Scan for the cell matching the given text and deliver its [x, y] coordinate at center. 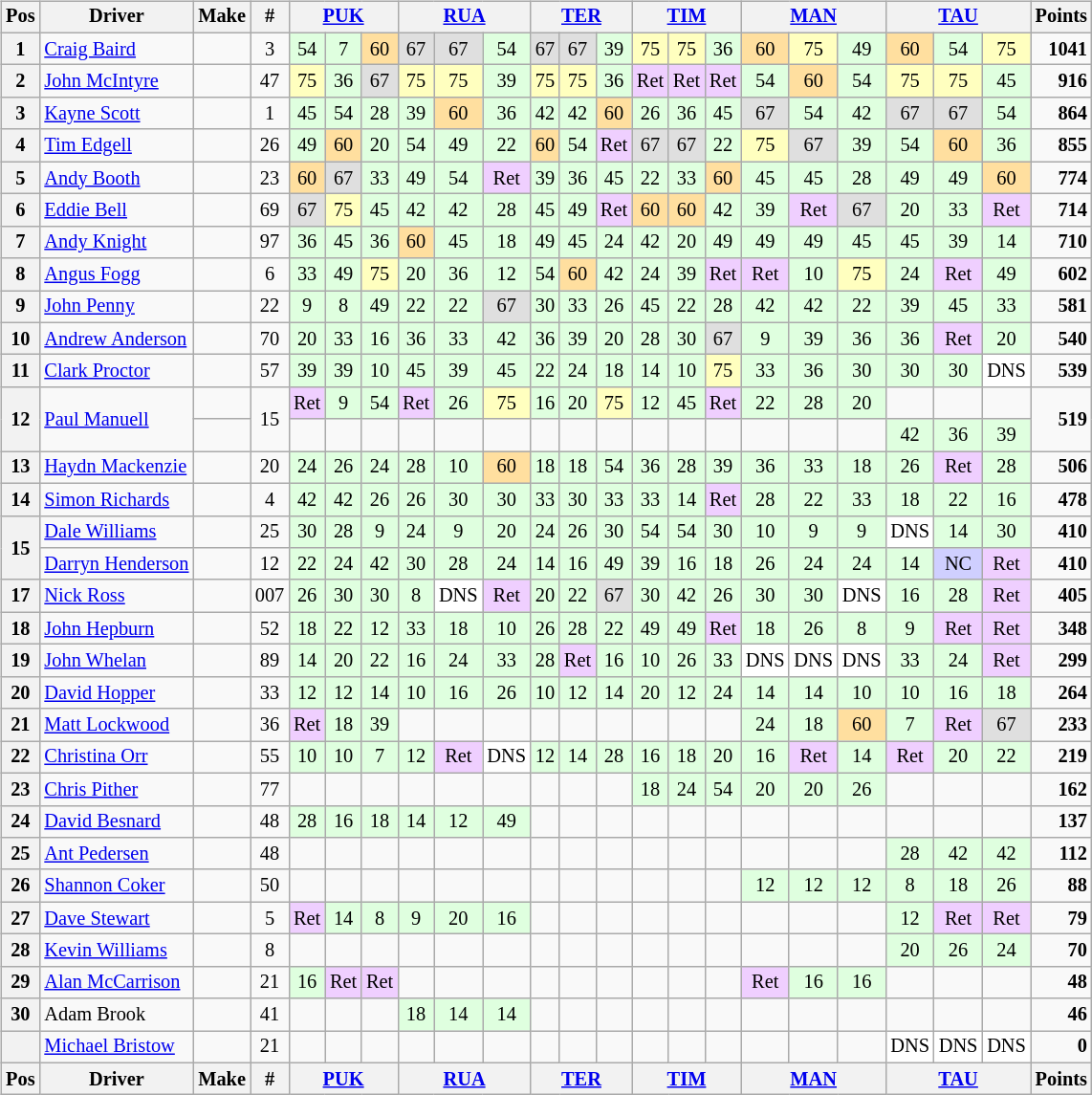
714 [1061, 210]
41 [270, 1015]
Tim Edgell [117, 145]
John McIntyre [117, 81]
348 [1061, 628]
1041 [1061, 49]
17 [20, 596]
27 [20, 918]
97 [270, 242]
2 [20, 81]
Darryn Henderson [117, 564]
57 [270, 371]
69 [270, 210]
137 [1061, 821]
581 [1061, 307]
89 [270, 661]
855 [1061, 145]
Adam Brook [117, 1015]
Clark Proctor [117, 371]
264 [1061, 692]
Simon Richards [117, 499]
Dale Williams [117, 532]
29 [20, 982]
47 [270, 81]
916 [1061, 81]
David Besnard [117, 821]
478 [1061, 499]
46 [1061, 1015]
79 [1061, 918]
77 [270, 789]
Alan McCarrison [117, 982]
Shannon Coker [117, 886]
Chris Pither [117, 789]
112 [1061, 854]
602 [1061, 274]
52 [270, 628]
David Hopper [117, 692]
John Penny [117, 307]
Haydn Mackenzie [117, 468]
11 [20, 371]
Andrew Anderson [117, 339]
506 [1061, 468]
Craig Baird [117, 49]
519 [1061, 419]
Kevin Williams [117, 951]
233 [1061, 725]
Nick Ross [117, 596]
55 [270, 757]
539 [1061, 371]
219 [1061, 757]
Matt Lockwood [117, 725]
Dave Stewart [117, 918]
540 [1061, 339]
162 [1061, 789]
0 [1061, 1047]
Paul Manuell [117, 419]
Andy Knight [117, 242]
864 [1061, 114]
Ant Pedersen [117, 854]
88 [1061, 886]
Christina Orr [117, 757]
299 [1061, 661]
NC [958, 564]
John Whelan [117, 661]
Angus Fogg [117, 274]
Michael Bristow [117, 1047]
774 [1061, 178]
50 [270, 886]
405 [1061, 596]
710 [1061, 242]
John Hepburn [117, 628]
Kayne Scott [117, 114]
19 [20, 661]
Eddie Bell [117, 210]
007 [270, 596]
13 [20, 468]
Andy Booth [117, 178]
